Capture the cell that displays the provided text and extract its (x, y) central coordinate. 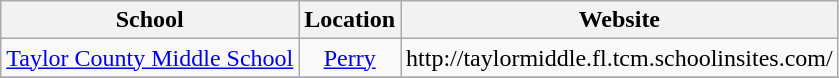
Taylor County Middle School (150, 58)
School (150, 20)
Perry (350, 58)
Location (350, 20)
http://taylormiddle.fl.tcm.schoolinsites.com/ (620, 58)
Website (620, 20)
